Determine the (X, Y) coordinate at the center of the cell enclosing the given text.  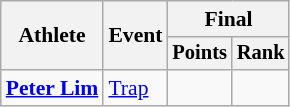
Points (199, 54)
Event (135, 36)
Peter Lim (52, 88)
Athlete (52, 36)
Rank (261, 54)
Final (228, 19)
Trap (135, 88)
